Extract the (X, Y) coordinate from the center of the cell holding the provided text.  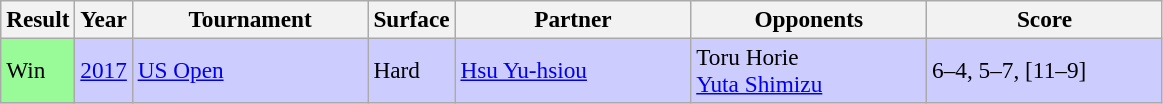
6–4, 5–7, [11–9] (1045, 70)
2017 (104, 70)
US Open (250, 70)
Surface (412, 19)
Result (38, 19)
Partner (573, 19)
Hard (412, 70)
Hsu Yu-hsiou (573, 70)
Opponents (809, 19)
Score (1045, 19)
Toru Horie Yuta Shimizu (809, 70)
Year (104, 19)
Win (38, 70)
Tournament (250, 19)
